Locate the cell with the specified text and output its (x, y) center coordinate. 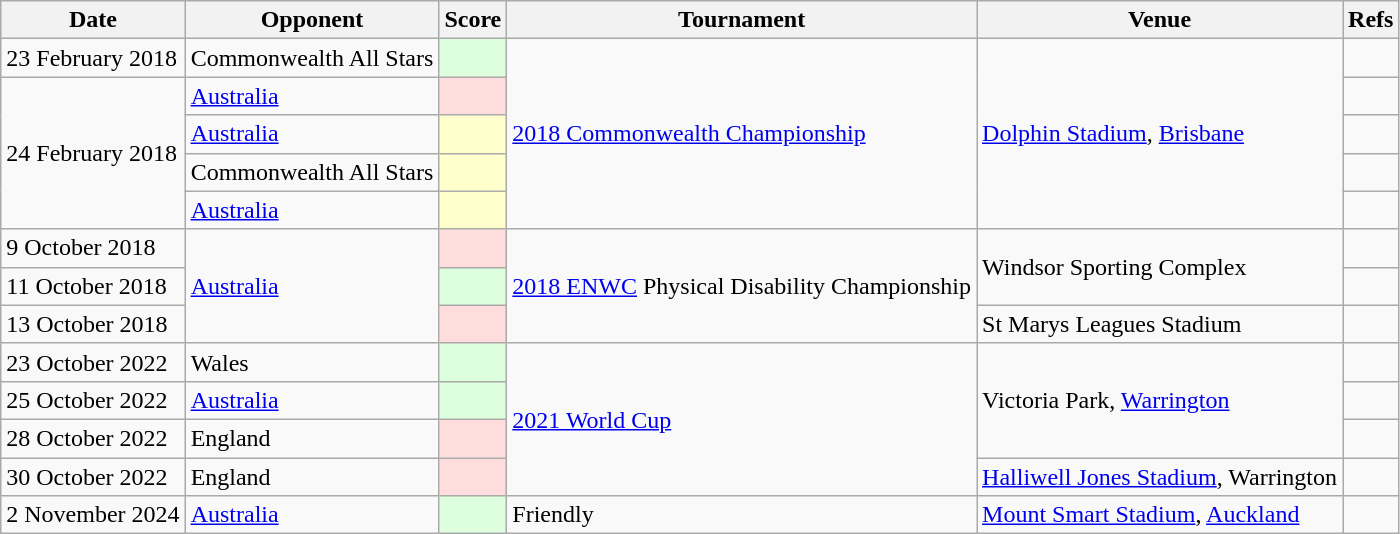
9 October 2018 (93, 248)
13 October 2018 (93, 324)
Friendly (742, 515)
Score (473, 20)
30 October 2022 (93, 477)
25 October 2022 (93, 400)
Refs (1371, 20)
Tournament (742, 20)
Opponent (312, 20)
2021 World Cup (742, 419)
Windsor Sporting Complex (1160, 267)
Halliwell Jones Stadium, Warrington (1160, 477)
23 February 2018 (93, 58)
Dolphin Stadium, Brisbane (1160, 134)
2018 Commonwealth Championship (742, 134)
Victoria Park, Warrington (1160, 400)
2018 ENWC Physical Disability Championship (742, 286)
Venue (1160, 20)
Wales (312, 362)
Date (93, 20)
24 February 2018 (93, 153)
23 October 2022 (93, 362)
Mount Smart Stadium, Auckland (1160, 515)
28 October 2022 (93, 438)
2 November 2024 (93, 515)
St Marys Leagues Stadium (1160, 324)
11 October 2018 (93, 286)
